Determine the (x, y) coordinate at the center of the cell enclosing the given text.  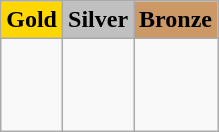
Silver (98, 20)
Bronze (176, 20)
Gold (32, 20)
